Capture the cell that displays the provided text and extract its (X, Y) central coordinate. 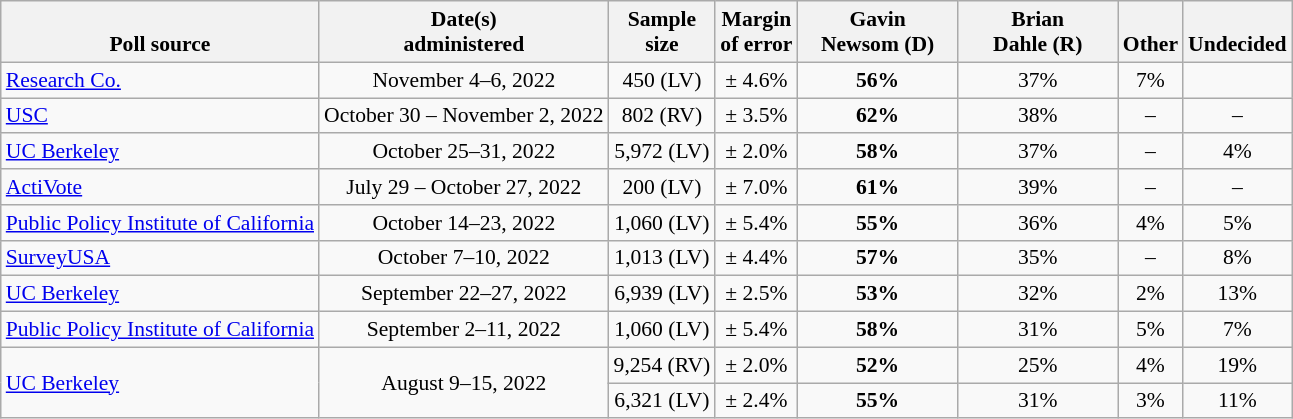
ActiVote (160, 187)
Marginof error (756, 32)
± 4.6% (756, 80)
± 2.4% (756, 401)
35% (1038, 258)
Poll source (160, 32)
September 2–11, 2022 (464, 330)
July 29 – October 27, 2022 (464, 187)
2% (1150, 294)
± 3.5% (756, 116)
August 9–15, 2022 (464, 382)
October 30 – November 2, 2022 (464, 116)
Samplesize (662, 32)
57% (878, 258)
61% (878, 187)
October 7–10, 2022 (464, 258)
5,972 (LV) (662, 152)
3% (1150, 401)
38% (1038, 116)
± 2.5% (756, 294)
1,013 (LV) (662, 258)
200 (LV) (662, 187)
802 (RV) (662, 116)
36% (1038, 223)
39% (1038, 187)
56% (878, 80)
Research Co. (160, 80)
± 4.4% (756, 258)
GavinNewsom (D) (878, 32)
November 4–6, 2022 (464, 80)
9,254 (RV) (662, 365)
6,321 (LV) (662, 401)
USC (160, 116)
62% (878, 116)
13% (1237, 294)
32% (1038, 294)
11% (1237, 401)
19% (1237, 365)
BrianDahle (R) (1038, 32)
52% (878, 365)
Other (1150, 32)
Date(s)administered (464, 32)
± 7.0% (756, 187)
53% (878, 294)
SurveyUSA (160, 258)
October 14–23, 2022 (464, 223)
October 25–31, 2022 (464, 152)
Undecided (1237, 32)
25% (1038, 365)
September 22–27, 2022 (464, 294)
6,939 (LV) (662, 294)
8% (1237, 258)
450 (LV) (662, 80)
